Locate the cell with the specified text and output its (x, y) center coordinate. 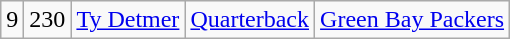
230 (48, 20)
Quarterback (250, 20)
Green Bay Packers (412, 20)
9 (12, 20)
Ty Detmer (128, 20)
